For the text-containing cell, return its midpoint in [X, Y] coordinate format. 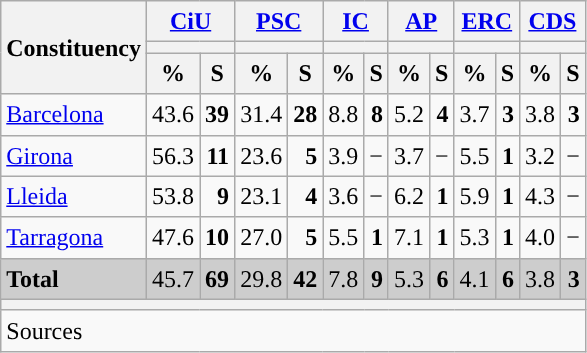
Barcelona [74, 114]
4.3 [540, 196]
56.3 [172, 156]
47.6 [172, 238]
29.8 [262, 278]
28 [306, 114]
ERC [486, 22]
5.9 [474, 196]
PSC [279, 22]
42 [306, 278]
53.8 [172, 196]
3.6 [344, 196]
CDS [553, 22]
3.2 [540, 156]
Lleida [74, 196]
45.7 [172, 278]
Total [74, 278]
4.1 [474, 278]
8.8 [344, 114]
23.1 [262, 196]
10 [218, 238]
3.9 [344, 156]
8 [376, 114]
6.2 [408, 196]
4.0 [540, 238]
27.0 [262, 238]
43.6 [172, 114]
69 [218, 278]
Sources [293, 330]
AP [421, 22]
Tarragona [74, 238]
CiU [190, 22]
31.4 [262, 114]
7.1 [408, 238]
5.2 [408, 114]
7.8 [344, 278]
23.6 [262, 156]
39 [218, 114]
IC [356, 22]
Girona [74, 156]
11 [218, 156]
Constituency [74, 48]
